Find where the given text appears and provide that cell's center as (X, Y) coordinate. 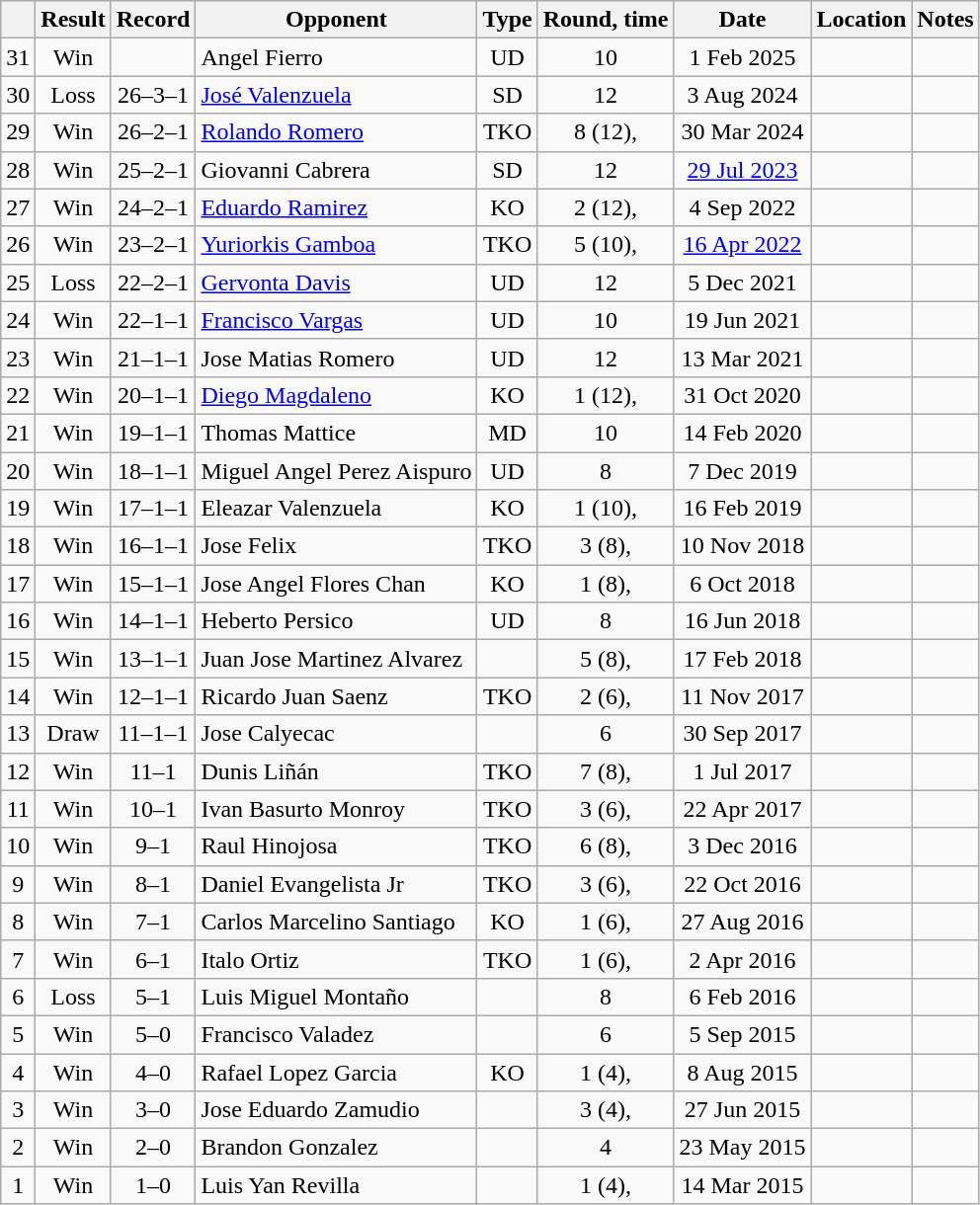
18–1–1 (153, 471)
6 Oct 2018 (743, 584)
24–2–1 (153, 207)
5 (10), (606, 245)
Eleazar Valenzuela (336, 509)
2 (18, 1148)
Draw (73, 734)
13–1–1 (153, 659)
5 (8), (606, 659)
30 Sep 2017 (743, 734)
20 (18, 471)
22 Oct 2016 (743, 884)
4–0 (153, 1072)
22 Apr 2017 (743, 809)
22–2–1 (153, 282)
9–1 (153, 846)
6–1 (153, 959)
16 Feb 2019 (743, 509)
Carlos Marcelino Santiago (336, 922)
16–1–1 (153, 546)
Angel Fierro (336, 57)
3 Dec 2016 (743, 846)
15–1–1 (153, 584)
24 (18, 320)
26–3–1 (153, 95)
22–1–1 (153, 320)
29 (18, 132)
18 (18, 546)
MD (508, 433)
3 (18, 1110)
Ivan Basurto Monroy (336, 809)
Jose Calyecac (336, 734)
1 (10), (606, 509)
17 (18, 584)
7 Dec 2019 (743, 471)
Yuriorkis Gamboa (336, 245)
16 (18, 621)
17 Feb 2018 (743, 659)
1 (12), (606, 395)
31 (18, 57)
1 Jul 2017 (743, 771)
Jose Felix (336, 546)
2 (6), (606, 696)
1 (8), (606, 584)
12–1–1 (153, 696)
11–1–1 (153, 734)
10 Nov 2018 (743, 546)
3 (8), (606, 546)
Raul Hinojosa (336, 846)
1 (18, 1185)
8 Aug 2015 (743, 1072)
Luis Miguel Montaño (336, 997)
9 (18, 884)
José Valenzuela (336, 95)
7 (8), (606, 771)
7 (18, 959)
Jose Eduardo Zamudio (336, 1110)
16 Apr 2022 (743, 245)
27 Jun 2015 (743, 1110)
6 Feb 2016 (743, 997)
Diego Magdaleno (336, 395)
8–1 (153, 884)
19 Jun 2021 (743, 320)
8 (12), (606, 132)
14–1–1 (153, 621)
22 (18, 395)
25–2–1 (153, 170)
Heberto Persico (336, 621)
2 Apr 2016 (743, 959)
Eduardo Ramirez (336, 207)
Daniel Evangelista Jr (336, 884)
20–1–1 (153, 395)
11 Nov 2017 (743, 696)
29 Jul 2023 (743, 170)
3–0 (153, 1110)
23–2–1 (153, 245)
26 (18, 245)
23 (18, 358)
Rafael Lopez Garcia (336, 1072)
Date (743, 20)
27 Aug 2016 (743, 922)
17–1–1 (153, 509)
Dunis Liñán (336, 771)
5 Sep 2015 (743, 1034)
Francisco Valadez (336, 1034)
30 Mar 2024 (743, 132)
28 (18, 170)
Luis Yan Revilla (336, 1185)
Rolando Romero (336, 132)
27 (18, 207)
30 (18, 95)
Opponent (336, 20)
4 Sep 2022 (743, 207)
15 (18, 659)
21 (18, 433)
14 Mar 2015 (743, 1185)
Gervonta Davis (336, 282)
13 (18, 734)
Notes (945, 20)
23 May 2015 (743, 1148)
21–1–1 (153, 358)
6 (8), (606, 846)
19 (18, 509)
Round, time (606, 20)
Thomas Mattice (336, 433)
Jose Matias Romero (336, 358)
5–1 (153, 997)
Miguel Angel Perez Aispuro (336, 471)
5–0 (153, 1034)
Result (73, 20)
Brandon Gonzalez (336, 1148)
11–1 (153, 771)
3 Aug 2024 (743, 95)
1 Feb 2025 (743, 57)
Giovanni Cabrera (336, 170)
Francisco Vargas (336, 320)
5 (18, 1034)
26–2–1 (153, 132)
10–1 (153, 809)
Record (153, 20)
11 (18, 809)
16 Jun 2018 (743, 621)
19–1–1 (153, 433)
7–1 (153, 922)
2 (12), (606, 207)
5 Dec 2021 (743, 282)
Italo Ortiz (336, 959)
3 (4), (606, 1110)
14 Feb 2020 (743, 433)
14 (18, 696)
Ricardo Juan Saenz (336, 696)
Type (508, 20)
1–0 (153, 1185)
Jose Angel Flores Chan (336, 584)
31 Oct 2020 (743, 395)
Juan Jose Martinez Alvarez (336, 659)
13 Mar 2021 (743, 358)
Location (861, 20)
2–0 (153, 1148)
25 (18, 282)
